Return (X, Y) of the center of cell containing provided text 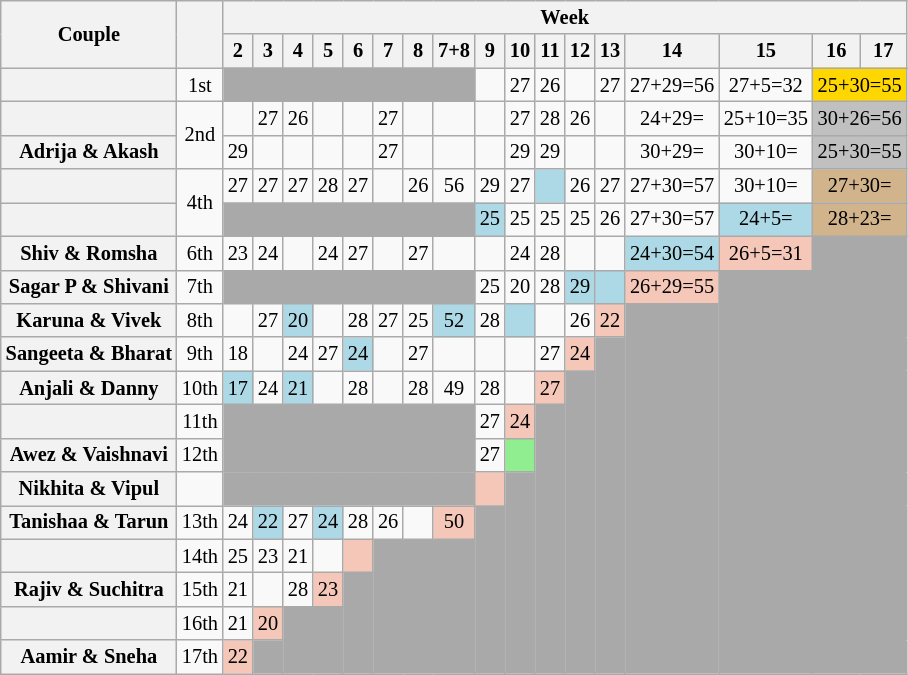
28+23= (860, 219)
Aamir & Sneha (89, 657)
Sagar P & Shivani (89, 287)
Karuna & Vivek (89, 320)
26+5=31 (766, 253)
Adrija & Akash (89, 152)
26+29=55 (672, 287)
Tanishaa & Tarun (89, 522)
13th (200, 522)
18 (238, 354)
14th (200, 556)
12 (580, 51)
52 (454, 320)
5 (328, 51)
8 (418, 51)
4 (298, 51)
6 (358, 51)
27+5=32 (766, 85)
14 (672, 51)
Sangeeta & Bharat (89, 354)
25+10=35 (766, 118)
4th (200, 202)
10 (520, 51)
12th (200, 455)
2nd (200, 134)
Shiv & Romsha (89, 253)
30+29= (672, 152)
Couple (89, 34)
Anjali & Danny (89, 388)
13 (610, 51)
15th (200, 589)
3 (268, 51)
Week (565, 17)
7+8 (454, 51)
6th (200, 253)
11th (200, 421)
Rajiv & Suchitra (89, 589)
17th (200, 657)
30+26=56 (860, 118)
11 (550, 51)
24+5= (766, 219)
27+30= (860, 186)
24+30=54 (672, 253)
9th (200, 354)
Nikhita & Vipul (89, 489)
56 (454, 186)
49 (454, 388)
10th (200, 388)
9 (490, 51)
16th (200, 623)
2 (238, 51)
7th (200, 287)
16 (836, 51)
50 (454, 522)
1st (200, 85)
27+29=56 (672, 85)
7 (388, 51)
8th (200, 320)
15 (766, 51)
Awez & Vaishnavi (89, 455)
24+29= (672, 118)
